Capture the cell that displays the provided text and extract its (x, y) central coordinate. 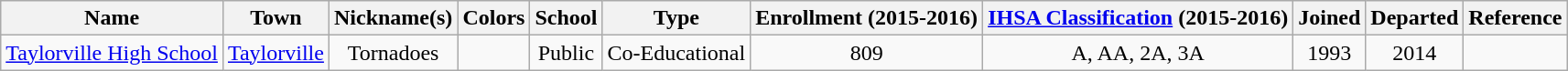
809 (867, 53)
Type (676, 18)
Taylorville (276, 53)
Enrollment (2015-2016) (867, 18)
Tornadoes (393, 53)
Nickname(s) (393, 18)
School (566, 18)
Departed (1415, 18)
IHSA Classification (2015-2016) (1139, 18)
Public (566, 53)
Taylorville High School (112, 53)
Name (112, 18)
Joined (1329, 18)
Colors (494, 18)
A, AA, 2A, 3A (1139, 53)
2014 (1415, 53)
Co-Educational (676, 53)
Reference (1516, 18)
1993 (1329, 53)
Town (276, 18)
